Locate the cell with the specified text and output its [X, Y] center coordinate. 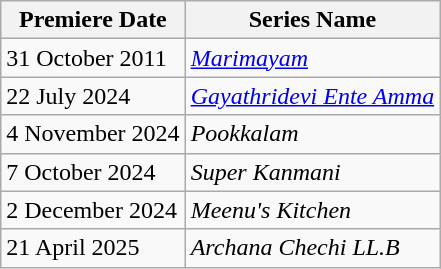
Series Name [312, 20]
21 April 2025 [93, 248]
Archana Chechi LL.B [312, 248]
31 October 2011 [93, 58]
2 December 2024 [93, 210]
Pookkalam [312, 134]
22 July 2024 [93, 96]
Premiere Date [93, 20]
Super Kanmani [312, 172]
4 November 2024 [93, 134]
Meenu's Kitchen [312, 210]
Gayathridevi Ente Amma [312, 96]
7 October 2024 [93, 172]
Marimayam [312, 58]
